Identify which cell holds the provided text, then report its (x, y) central coordinate. 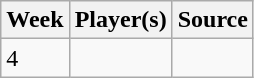
4 (35, 58)
Source (212, 20)
Week (35, 20)
Player(s) (120, 20)
